Capture the cell that displays the provided text and extract its [X, Y] central coordinate. 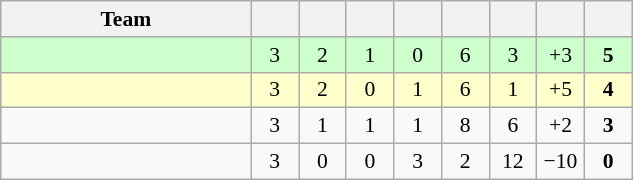
8 [465, 126]
12 [513, 162]
+3 [561, 55]
−10 [561, 162]
+5 [561, 90]
4 [608, 90]
Team [126, 19]
5 [608, 55]
+2 [561, 126]
